Return [X, Y] of the center of cell containing provided text 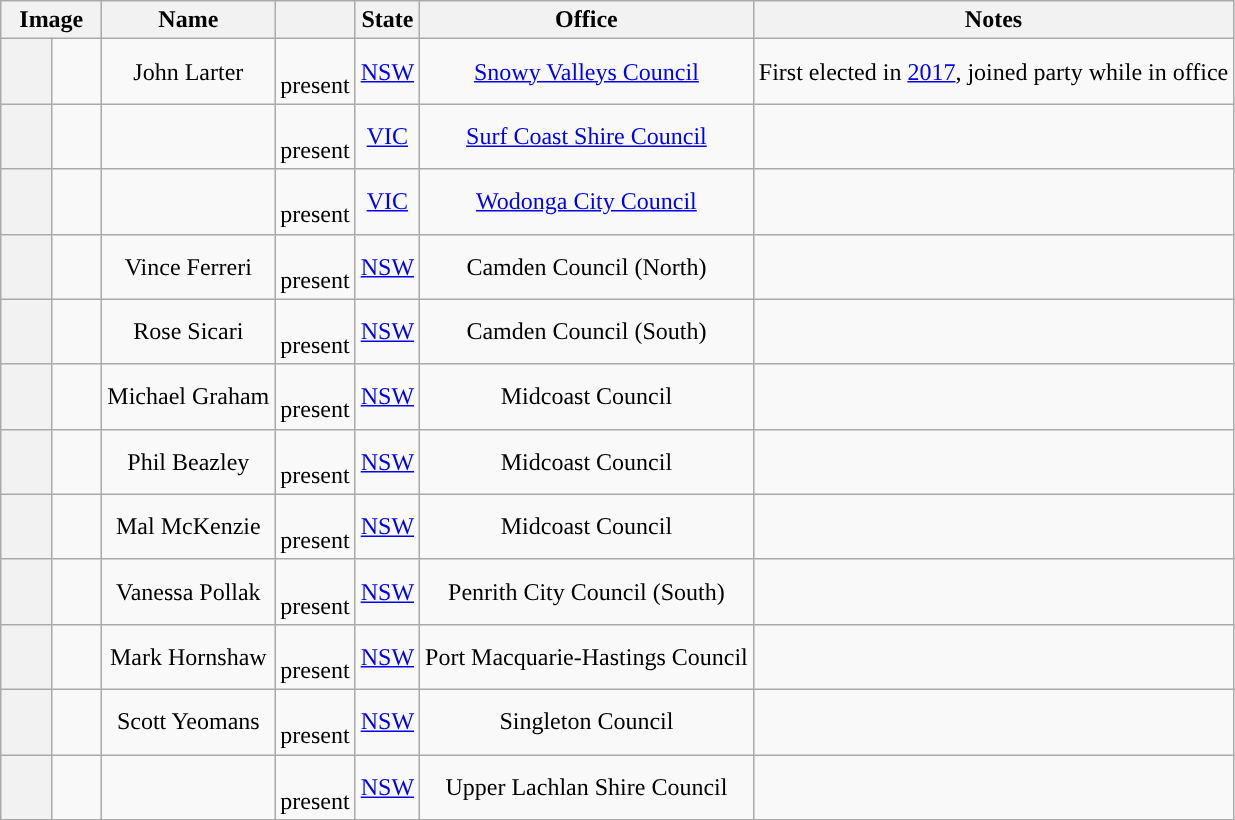
Image [52, 20]
Phil Beazley [188, 462]
Notes [994, 20]
Vince Ferreri [188, 266]
Surf Coast Shire Council [587, 136]
Mark Hornshaw [188, 656]
Upper Lachlan Shire Council [587, 786]
Camden Council (South) [587, 332]
State [387, 20]
John Larter [188, 72]
Michael Graham [188, 396]
Scott Yeomans [188, 722]
First elected in 2017, joined party while in office [994, 72]
Office [587, 20]
Snowy Valleys Council [587, 72]
Port Macquarie-Hastings Council [587, 656]
Wodonga City Council [587, 202]
Singleton Council [587, 722]
Penrith City Council (South) [587, 592]
Mal McKenzie [188, 526]
Rose Sicari [188, 332]
Camden Council (North) [587, 266]
Name [188, 20]
Vanessa Pollak [188, 592]
